Return (X, Y) of the center of cell containing provided text 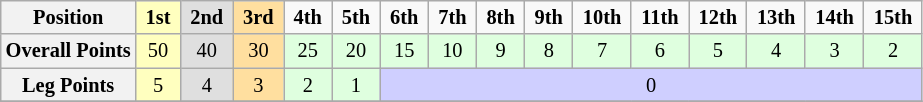
11th (660, 17)
50 (158, 51)
25 (308, 51)
40 (206, 51)
8 (549, 51)
5th (356, 17)
20 (356, 51)
0 (651, 85)
15th (893, 17)
8th (500, 17)
Overall Points (68, 51)
Leg Points (68, 85)
7th (452, 17)
Position (68, 17)
12th (718, 17)
6 (660, 51)
2nd (206, 17)
10 (452, 51)
6th (404, 17)
9th (549, 17)
15 (404, 51)
1st (158, 17)
30 (258, 51)
14th (834, 17)
9 (500, 51)
1 (356, 85)
10th (602, 17)
13th (776, 17)
4th (308, 17)
3rd (258, 17)
7 (602, 51)
